Locate the cell with the specified text and output its (X, Y) center coordinate. 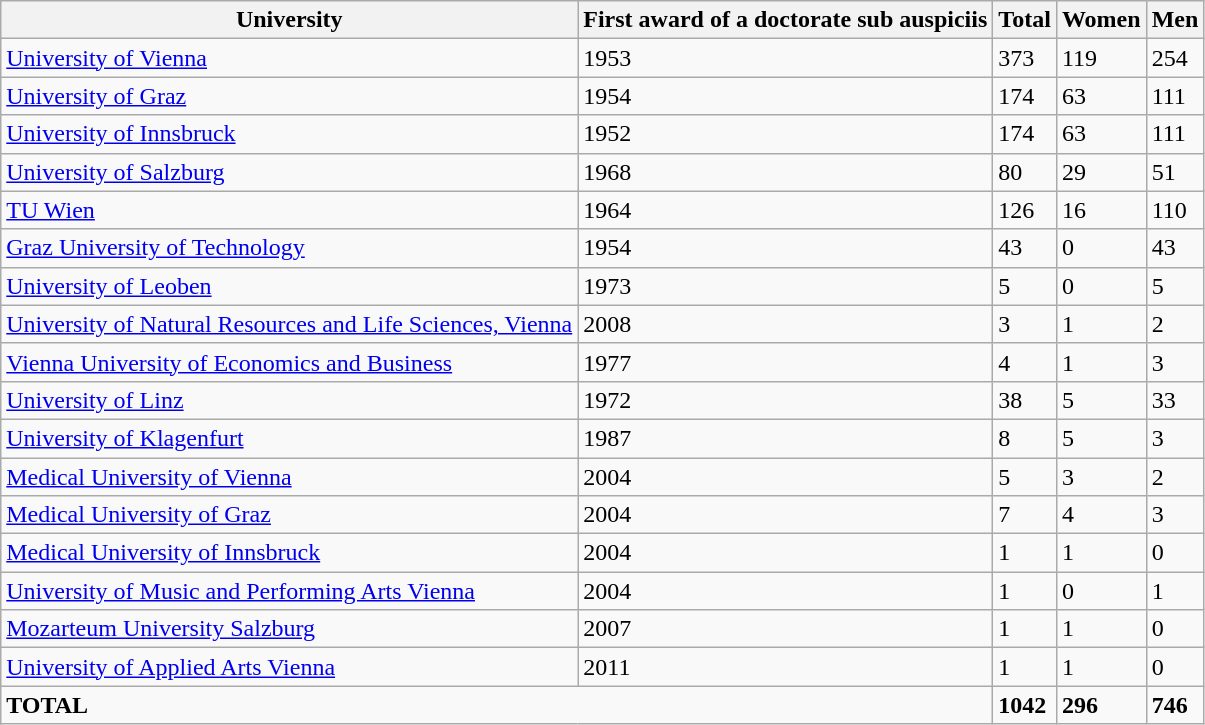
1042 (1025, 705)
296 (1101, 705)
University of Natural Resources and Life Sciences, Vienna (290, 324)
2007 (786, 629)
1968 (786, 172)
2008 (786, 324)
University of Salzburg (290, 172)
University (290, 20)
33 (1175, 400)
University of Innsbruck (290, 134)
1964 (786, 210)
373 (1025, 58)
80 (1025, 172)
119 (1101, 58)
University of Vienna (290, 58)
TOTAL (497, 705)
University of Leoben (290, 286)
Medical University of Graz (290, 515)
Mozarteum University Salzburg (290, 629)
University of Music and Performing Arts Vienna (290, 591)
University of Applied Arts Vienna (290, 667)
Medical University of Innsbruck (290, 553)
University of Klagenfurt (290, 438)
TU Wien (290, 210)
51 (1175, 172)
1972 (786, 400)
Men (1175, 20)
29 (1101, 172)
746 (1175, 705)
8 (1025, 438)
University of Graz (290, 96)
126 (1025, 210)
Total (1025, 20)
Medical University of Vienna (290, 477)
110 (1175, 210)
1987 (786, 438)
University of Linz (290, 400)
7 (1025, 515)
First award of a doctorate sub auspiciis (786, 20)
Women (1101, 20)
1977 (786, 362)
1953 (786, 58)
2011 (786, 667)
1973 (786, 286)
38 (1025, 400)
Vienna University of Economics and Business (290, 362)
Graz University of Technology (290, 248)
1952 (786, 134)
16 (1101, 210)
254 (1175, 58)
